Return the (X, Y) coordinate for the center point of the cell that contains the specified text.  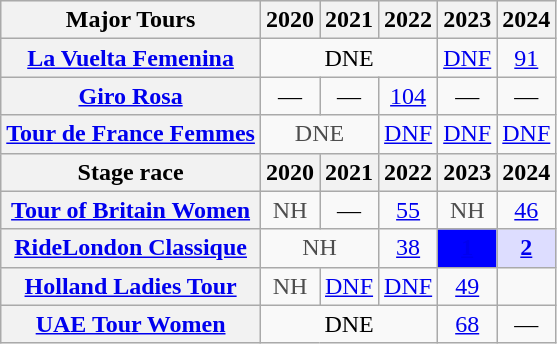
Giro Rosa (131, 96)
68 (468, 324)
49 (468, 286)
UAE Tour Women (131, 324)
38 (408, 248)
Holland Ladies Tour (131, 286)
Tour de France Femmes (131, 134)
2 (526, 248)
La Vuelta Femenina (131, 58)
Tour of Britain Women (131, 210)
Major Tours (131, 20)
1 (468, 248)
91 (526, 58)
104 (408, 96)
Stage race (131, 172)
55 (408, 210)
RideLondon Classique (131, 248)
46 (526, 210)
